Pinpoint the cell where the given text exists, returning its (X, Y) midpoint coordinate. 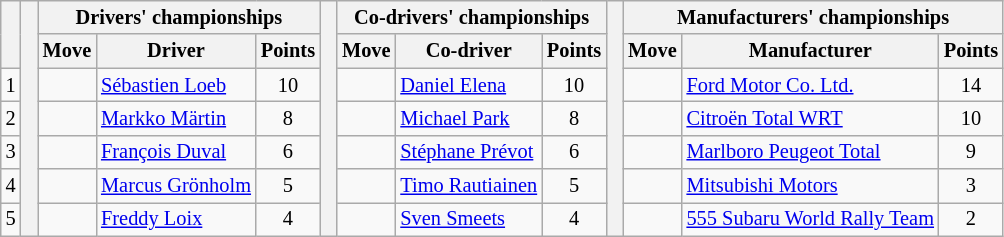
Manufacturers' championships (813, 17)
Marcus Grönholm (176, 186)
Co-driver (468, 51)
Stéphane Prévot (468, 152)
Ford Motor Co. Ltd. (810, 85)
Marlboro Peugeot Total (810, 152)
555 Subaru World Rally Team (810, 219)
Sven Smeets (468, 219)
9 (971, 152)
Driver (176, 51)
Timo Rautiainen (468, 186)
Co-drivers' championships (472, 17)
François Duval (176, 152)
Markko Märtin (176, 118)
Sébastien Loeb (176, 85)
Manufacturer (810, 51)
1 (11, 85)
Citroën Total WRT (810, 118)
Mitsubishi Motors (810, 186)
Drivers' championships (179, 17)
Daniel Elena (468, 85)
Freddy Loix (176, 219)
14 (971, 85)
Michael Park (468, 118)
